Find where the given text appears and provide that cell's center as [X, Y] coordinate. 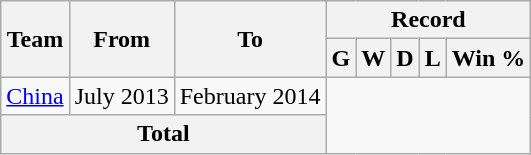
To [250, 39]
China [35, 96]
February 2014 [250, 96]
Total [164, 134]
July 2013 [122, 96]
Record [428, 20]
From [122, 39]
D [405, 58]
L [432, 58]
G [341, 58]
Win % [488, 58]
Team [35, 39]
W [374, 58]
